Return the (X, Y) coordinate for the center point of the cell that contains the specified text.  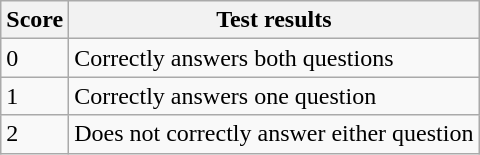
Correctly answers both questions (274, 58)
1 (35, 96)
Correctly answers one question (274, 96)
Score (35, 20)
Does not correctly answer either question (274, 134)
Test results (274, 20)
2 (35, 134)
0 (35, 58)
